From the cell containing the given text, extract its center point as [x, y] coordinate. 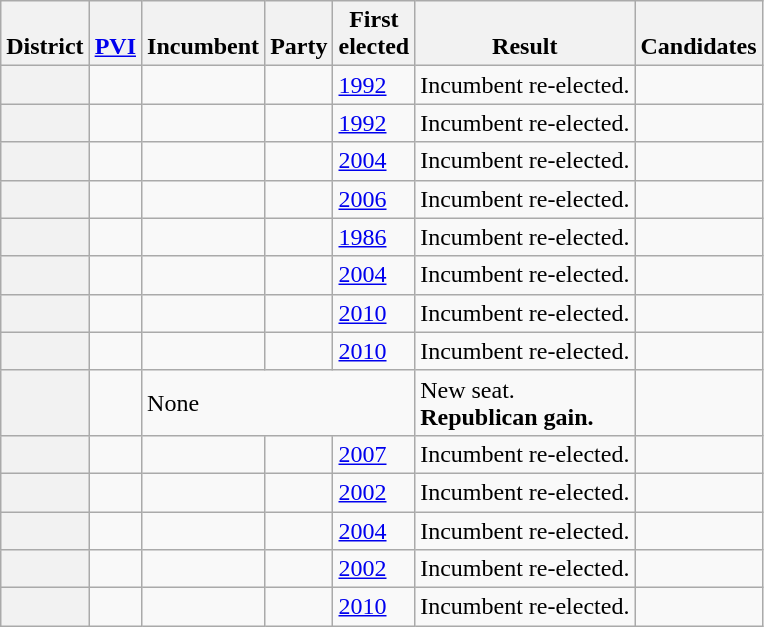
Candidates [698, 34]
Result [525, 34]
1986 [374, 237]
Firstelected [374, 34]
Party [299, 34]
District [45, 34]
Incumbent [204, 34]
2006 [374, 199]
PVI [115, 34]
2007 [374, 454]
New seat.Republican gain. [525, 402]
None [278, 402]
